Detect which cell encompasses the target text, then output its [X, Y] center coordinate. 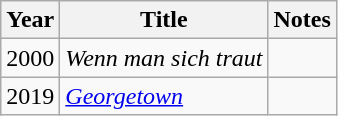
2000 [30, 58]
Year [30, 20]
Title [164, 20]
2019 [30, 96]
Notes [302, 20]
Wenn man sich traut [164, 58]
Georgetown [164, 96]
